From the cell containing the given text, extract its center point as (x, y) coordinate. 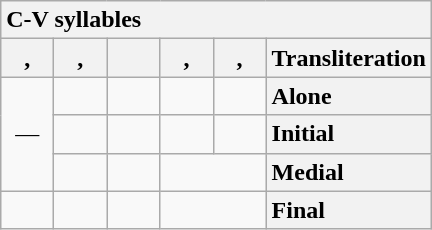
— (28, 134)
Alone (348, 96)
Final (348, 210)
C-V syllables (216, 20)
Medial (348, 172)
Transliteration (348, 58)
Initial (348, 134)
